Identify which cell holds the provided text, then report its (X, Y) central coordinate. 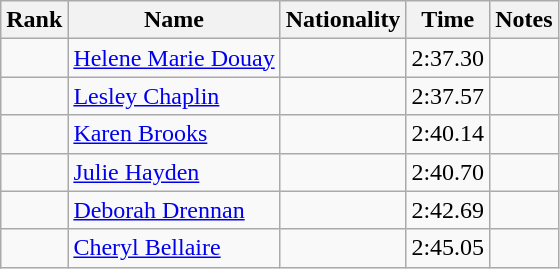
Helene Marie Douay (174, 58)
Deborah Drennan (174, 210)
2:37.57 (448, 96)
Lesley Chaplin (174, 96)
Rank (34, 20)
2:40.70 (448, 172)
Nationality (343, 20)
Notes (524, 20)
Karen Brooks (174, 134)
Julie Hayden (174, 172)
2:45.05 (448, 248)
Name (174, 20)
2:37.30 (448, 58)
Cheryl Bellaire (174, 248)
2:42.69 (448, 210)
Time (448, 20)
2:40.14 (448, 134)
